For the text-containing cell, return its midpoint in [x, y] coordinate format. 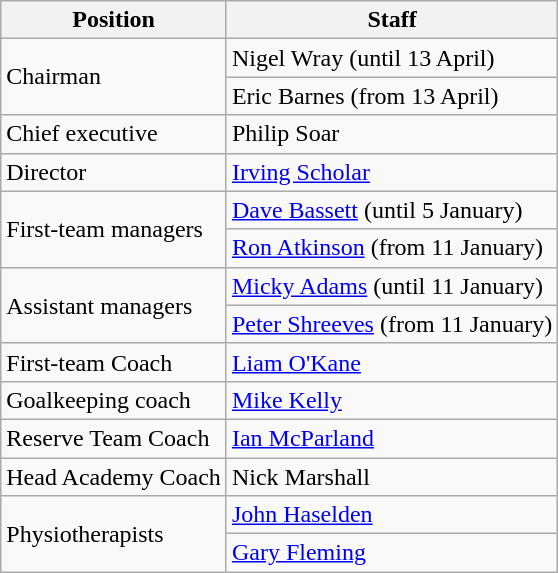
Physiotherapists [114, 534]
Assistant managers [114, 305]
Gary Fleming [392, 553]
Mike Kelly [392, 400]
Liam O'Kane [392, 362]
First-team Coach [114, 362]
Chairman [114, 77]
First-team managers [114, 229]
Staff [392, 20]
Chief executive [114, 134]
John Haselden [392, 515]
Goalkeeping coach [114, 400]
Head Academy Coach [114, 477]
Philip Soar [392, 134]
Ron Atkinson (from 11 January) [392, 248]
Nick Marshall [392, 477]
Dave Bassett (until 5 January) [392, 210]
Eric Barnes (from 13 April) [392, 96]
Micky Adams (until 11 January) [392, 286]
Ian McParland [392, 438]
Reserve Team Coach [114, 438]
Director [114, 172]
Peter Shreeves (from 11 January) [392, 324]
Nigel Wray (until 13 April) [392, 58]
Irving Scholar [392, 172]
Position [114, 20]
